Extract the (x, y) coordinate from the center of the cell holding the provided text.  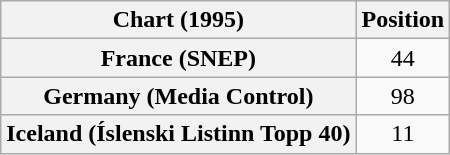
98 (403, 96)
France (SNEP) (178, 58)
Iceland (Íslenski Listinn Topp 40) (178, 134)
44 (403, 58)
Position (403, 20)
Germany (Media Control) (178, 96)
11 (403, 134)
Chart (1995) (178, 20)
